Search for the cell housing the specified text and yield its [x, y] center coordinate. 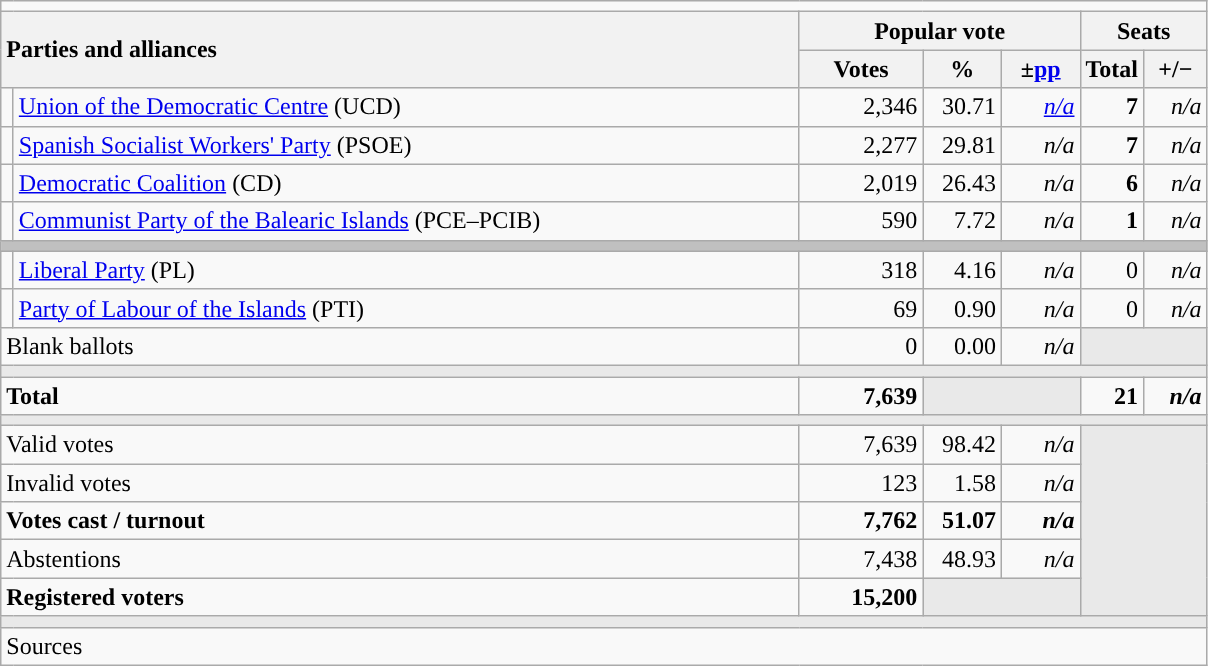
4.16 [962, 270]
2,346 [861, 107]
Sources [604, 646]
26.43 [962, 183]
Spanish Socialist Workers' Party (PSOE) [406, 145]
48.93 [962, 559]
Votes cast / turnout [400, 521]
Union of the Democratic Centre (UCD) [406, 107]
51.07 [962, 521]
2,277 [861, 145]
1 [1112, 221]
98.42 [962, 445]
Parties and alliances [400, 50]
Party of Labour of the Islands (PTI) [406, 308]
0.00 [962, 346]
318 [861, 270]
15,200 [861, 597]
+/− [1176, 69]
1.58 [962, 483]
Blank ballots [400, 346]
Abstentions [400, 559]
123 [861, 483]
7.72 [962, 221]
Seats [1144, 31]
Communist Party of the Balearic Islands (PCE–PCIB) [406, 221]
Valid votes [400, 445]
21 [1112, 395]
% [962, 69]
590 [861, 221]
±pp [1040, 69]
Invalid votes [400, 483]
Democratic Coalition (CD) [406, 183]
Registered voters [400, 597]
Liberal Party (PL) [406, 270]
2,019 [861, 183]
7,762 [861, 521]
69 [861, 308]
6 [1112, 183]
Votes [861, 69]
30.71 [962, 107]
0.90 [962, 308]
29.81 [962, 145]
7,438 [861, 559]
Popular vote [940, 31]
